Capture the cell that displays the provided text and extract its (x, y) central coordinate. 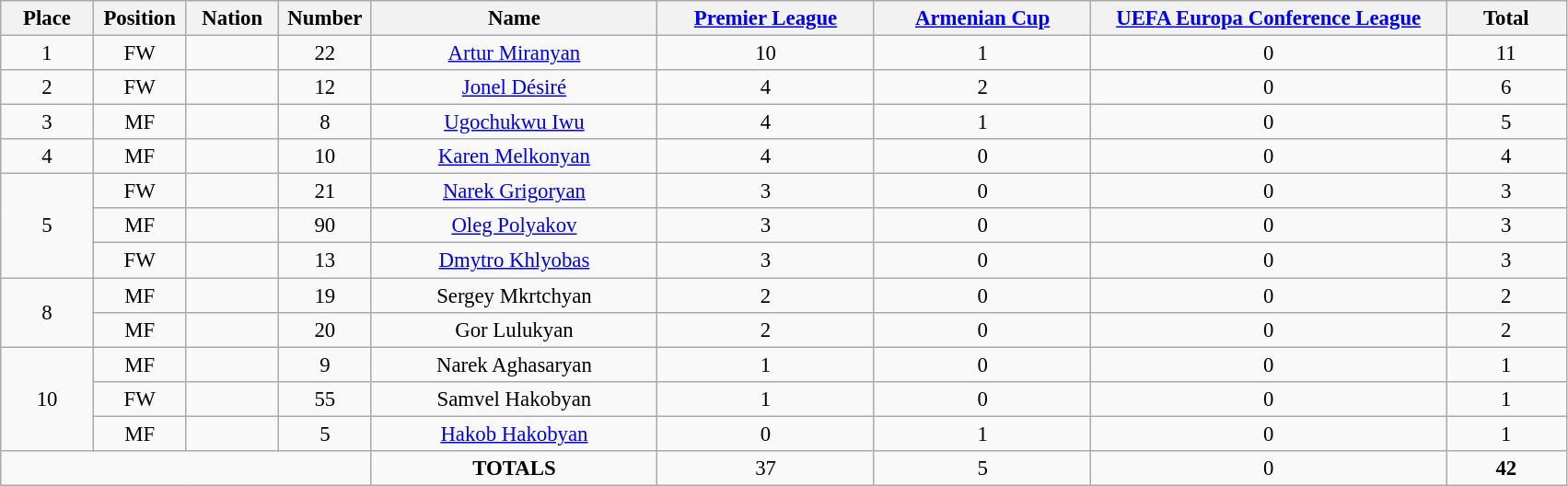
55 (326, 399)
13 (326, 260)
Armenian Cup (982, 18)
Artur Miranyan (514, 53)
22 (326, 53)
19 (326, 295)
Name (514, 18)
21 (326, 191)
Hakob Hakobyan (514, 434)
Sergey Mkrtchyan (514, 295)
Number (326, 18)
Total (1506, 18)
Oleg Polyakov (514, 226)
6 (1506, 87)
Samvel Hakobyan (514, 399)
90 (326, 226)
9 (326, 364)
37 (766, 469)
Jonel Désiré (514, 87)
Position (140, 18)
Premier League (766, 18)
11 (1506, 53)
Gor Lulukyan (514, 330)
42 (1506, 469)
Place (48, 18)
Narek Aghasaryan (514, 364)
Dmytro Khlyobas (514, 260)
12 (326, 87)
20 (326, 330)
Karen Melkonyan (514, 156)
TOTALS (514, 469)
Narek Grigoryan (514, 191)
Nation (232, 18)
UEFA Europa Conference League (1269, 18)
Ugochukwu Iwu (514, 122)
